Return [X, Y] of the center of cell containing provided text 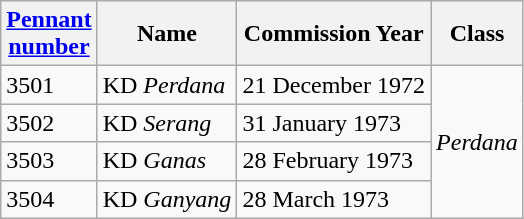
Commission Year [334, 34]
28 March 1973 [334, 199]
3502 [49, 123]
Class [478, 34]
3501 [49, 85]
KD Serang [167, 123]
Name [167, 34]
KD Ganas [167, 161]
31 January 1973 [334, 123]
28 February 1973 [334, 161]
KD Perdana [167, 85]
21 December 1972 [334, 85]
3504 [49, 199]
KD Ganyang [167, 199]
Pennantnumber [49, 34]
Perdana [478, 142]
3503 [49, 161]
